Output the [X, Y] coordinate of the center of the cell containing the given text.  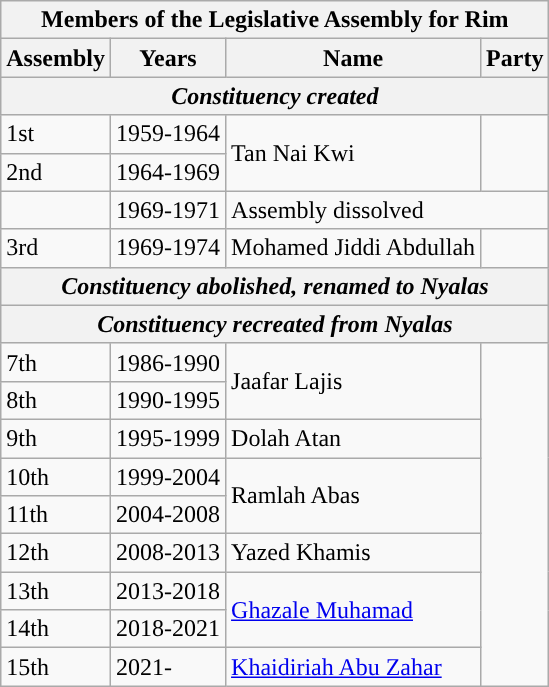
Dolah Atan [354, 438]
Ghazale Muhamad [354, 610]
1995-1999 [168, 438]
15th [56, 667]
Assembly [56, 58]
Members of the Legislative Assembly for Rim [275, 20]
2018-2021 [168, 629]
Jaafar Lajis [354, 381]
Years [168, 58]
Khaidiriah Abu Zahar [354, 667]
1st [56, 134]
2013-2018 [168, 591]
2008-2013 [168, 553]
7th [56, 362]
Assembly dissolved [388, 210]
14th [56, 629]
1969-1971 [168, 210]
Tan Nai Kwi [354, 153]
1990-1995 [168, 400]
8th [56, 400]
Party [515, 58]
Mohamed Jiddi Abdullah [354, 248]
11th [56, 515]
Constituency created [275, 96]
1999-2004 [168, 477]
Name [354, 58]
2021- [168, 667]
10th [56, 477]
2004-2008 [168, 515]
Constituency recreated from Nyalas [275, 324]
Yazed Khamis [354, 553]
1959-1964 [168, 134]
1964-1969 [168, 172]
9th [56, 438]
1969-1974 [168, 248]
1986-1990 [168, 362]
3rd [56, 248]
12th [56, 553]
Ramlah Abas [354, 496]
2nd [56, 172]
13th [56, 591]
Constituency abolished, renamed to Nyalas [275, 286]
